Determine the (X, Y) coordinate at the center of the cell enclosing the given text.  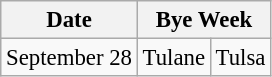
Tulane (174, 58)
September 28 (69, 58)
Date (69, 20)
Bye Week (204, 20)
Tulsa (240, 58)
